Provide the (x, y) coordinate of the cell's center where the given text is located.  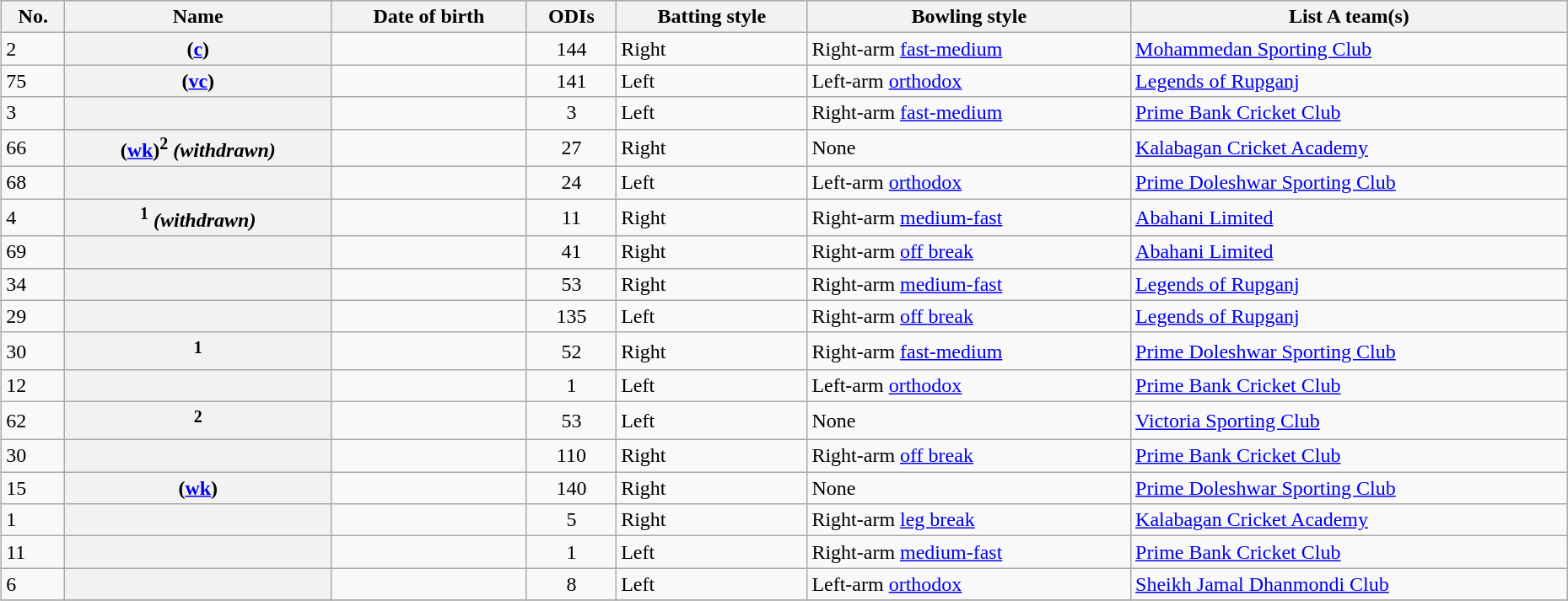
141 (571, 81)
No. (34, 17)
140 (571, 488)
52 (571, 351)
Mohammedan Sporting Club (1350, 49)
66 (34, 148)
(wk)2 (withdrawn) (198, 148)
68 (34, 183)
Bowling style (969, 17)
Name (198, 17)
4 (34, 217)
(vc) (198, 81)
List A team(s) (1350, 17)
Date of birth (429, 17)
Victoria Sporting Club (1350, 421)
Sheikh Jamal Dhanmondi Club (1350, 584)
5 (571, 520)
62 (34, 421)
144 (571, 49)
15 (34, 488)
Batting style (712, 17)
69 (34, 252)
75 (34, 81)
ODIs (571, 17)
(wk) (198, 488)
27 (571, 148)
135 (571, 316)
24 (571, 183)
12 (34, 386)
41 (571, 252)
1 (withdrawn) (198, 217)
8 (571, 584)
110 (571, 456)
6 (34, 584)
(c) (198, 49)
29 (34, 316)
34 (34, 284)
Right-arm leg break (969, 520)
